Return the (X, Y) coordinate for the center point of the cell that contains the specified text.  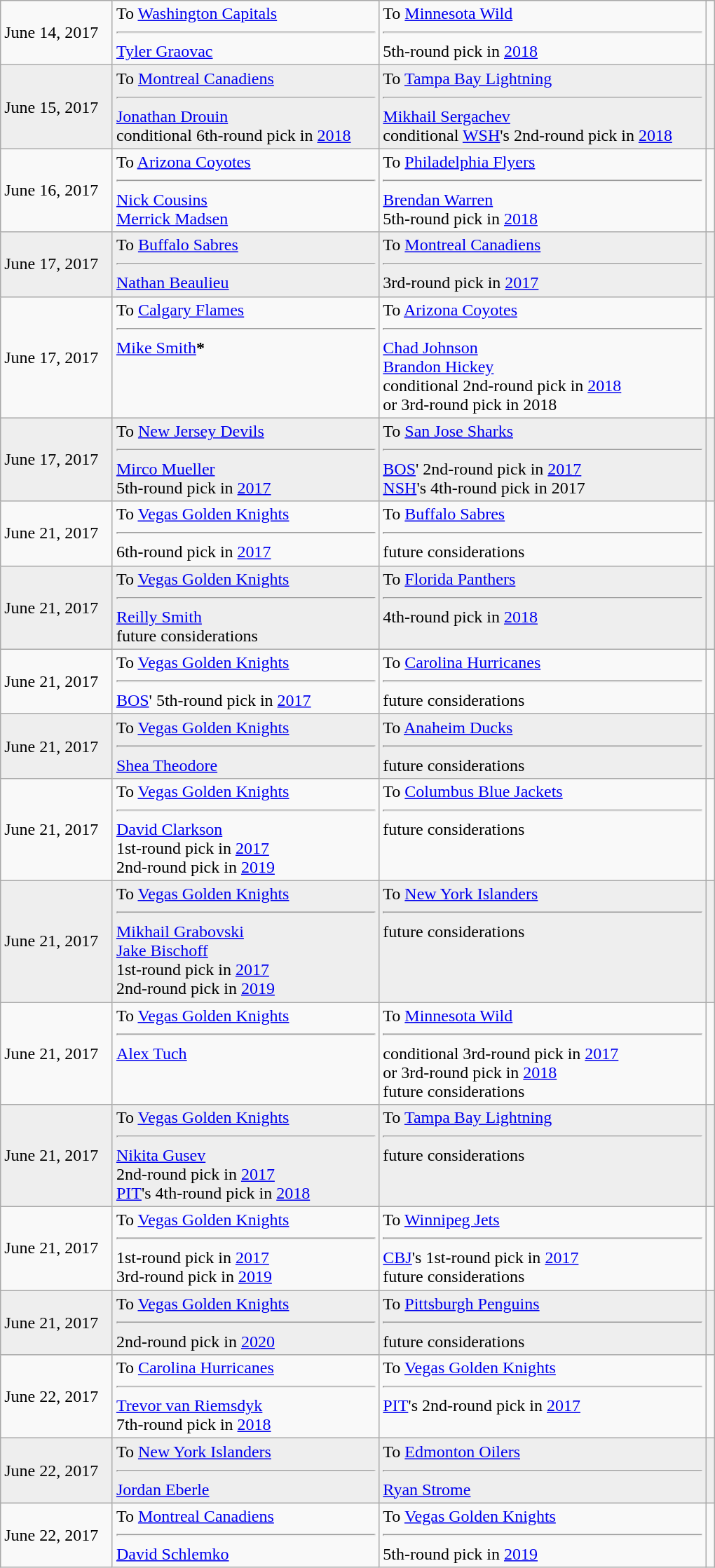
To Arizona Coyotes Chad JohnsonBrandon Hickeyconditional 2nd-round pick in 2018or 3rd-round pick in 2018 (543, 357)
To Minnesota Wild 5th-round pick in 2018 (543, 33)
To Pittsburgh Penguins future considerations (543, 1323)
To Buffalo Sabres Nathan Beaulieu (245, 264)
To Winnipeg Jets CBJ's 1st-round pick in 2017future considerations (543, 1249)
To Minnesota Wild conditional 3rd-round pick in 2017or 3rd-round pick in 2018future considerations (543, 1054)
June 14, 2017 (57, 33)
To Anaheim Ducks future considerations (543, 746)
To Montreal Canadiens David Schlemko (245, 1535)
To Edmonton Oilers Ryan Strome (543, 1471)
To Vegas Golden Knights Mikhail GrabovskiJake Bischoff1st-round pick in 20172nd-round pick in 2019 (245, 941)
To Philadelphia Flyers Brendan Warren5th-round pick in 2018 (543, 191)
To Tampa Bay Lightning future considerations (543, 1156)
To Vegas Golden Knights 5th-round pick in 2019 (543, 1535)
To Columbus Blue Jackets future considerations (543, 829)
To Florida Panthers 4th-round pick in 2018 (543, 607)
To New York Islanders Jordan Eberle (245, 1471)
To Montreal Canadiens Jonathan Drouinconditional 6th-round pick in 2018 (245, 107)
To Carolina Hurricanes Trevor van Riemsdyk 7th-round pick in 2018 (245, 1396)
To Vegas Golden Knights PIT's 2nd-round pick in 2017 (543, 1396)
To Vegas Golden Knights Alex Tuch (245, 1054)
To Arizona Coyotes Nick CousinsMerrick Madsen (245, 191)
To Vegas Golden Knights Shea Theodore (245, 746)
To New York Islanders future considerations (543, 941)
To Vegas Golden Knights Reilly Smithfuture considerations (245, 607)
To Montreal Canadiens 3rd-round pick in 2017 (543, 264)
June 16, 2017 (57, 191)
To Calgary Flames Mike Smith* (245, 357)
To Vegas Golden Knights BOS' 5th-round pick in 2017 (245, 681)
To Vegas Golden Knights 2nd-round pick in 2020 (245, 1323)
To New Jersey Devils Mirco Mueller5th-round pick in 2017 (245, 460)
To Vegas Golden Knights Nikita Gusev2nd-round pick in 2017PIT's 4th-round pick in 2018 (245, 1156)
To Washington Capitals Tyler Graovac (245, 33)
To Vegas Golden Knights David Clarkson1st-round pick in 20172nd-round pick in 2019 (245, 829)
To Carolina Hurricanes future considerations (543, 681)
To Vegas Golden Knights 6th-round pick in 2017 (245, 533)
June 15, 2017 (57, 107)
To San Jose Sharks BOS' 2nd-round pick in 2017NSH's 4th-round pick in 2017 (543, 460)
To Tampa Bay Lightning Mikhail Sergachevconditional WSH's 2nd-round pick in 2018 (543, 107)
To Vegas Golden Knights 1st-round pick in 20173rd-round pick in 2019 (245, 1249)
To Buffalo Sabres future considerations (543, 533)
